Return [x, y] of the center of cell containing provided text 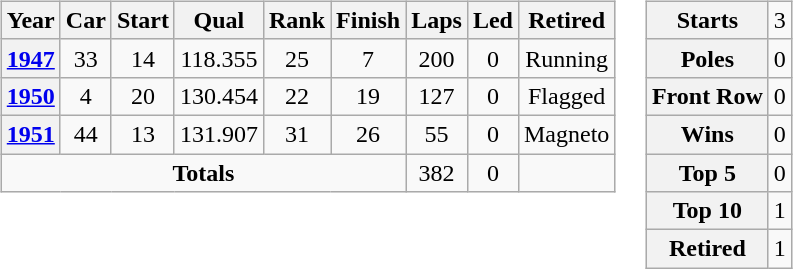
31 [296, 134]
Wins [707, 134]
Totals [203, 173]
118.355 [218, 58]
19 [368, 96]
Front Row [707, 96]
Poles [707, 58]
Laps [437, 20]
Finish [368, 20]
7 [368, 58]
127 [437, 96]
44 [86, 134]
Starts [707, 20]
Year [30, 20]
33 [86, 58]
Rank [296, 20]
4 [86, 96]
Top 5 [707, 173]
14 [142, 58]
1947 [30, 58]
22 [296, 96]
20 [142, 96]
Car [86, 20]
Magneto [566, 134]
382 [437, 173]
Qual [218, 20]
Start [142, 20]
130.454 [218, 96]
26 [368, 134]
Running [566, 58]
1951 [30, 134]
1950 [30, 96]
25 [296, 58]
Top 10 [707, 211]
Led [492, 20]
13 [142, 134]
200 [437, 58]
Flagged [566, 96]
131.907 [218, 134]
3 [780, 20]
55 [437, 134]
